For the text-containing cell, return its midpoint in [X, Y] coordinate format. 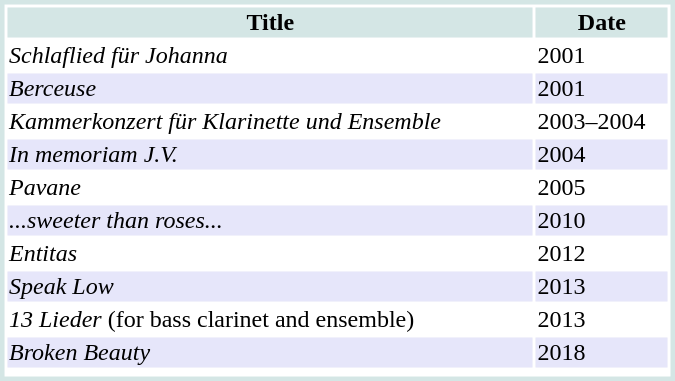
2010 [602, 221]
Schlaflied für Johanna [271, 55]
2003–2004 [602, 121]
In memoriam J.V. [271, 155]
Broken Beauty [271, 353]
Entitas [271, 253]
2004 [602, 155]
2005 [602, 187]
...sweeter than roses... [271, 221]
Speak Low [271, 287]
Title [271, 23]
Pavane [271, 187]
Date [602, 23]
Berceuse [271, 89]
Kammerkonzert für Klarinette und Ensemble [271, 121]
2012 [602, 253]
13 Lieder (for bass clarinet and ensemble) [271, 319]
2018 [602, 353]
